Capture the cell that displays the provided text and extract its [X, Y] central coordinate. 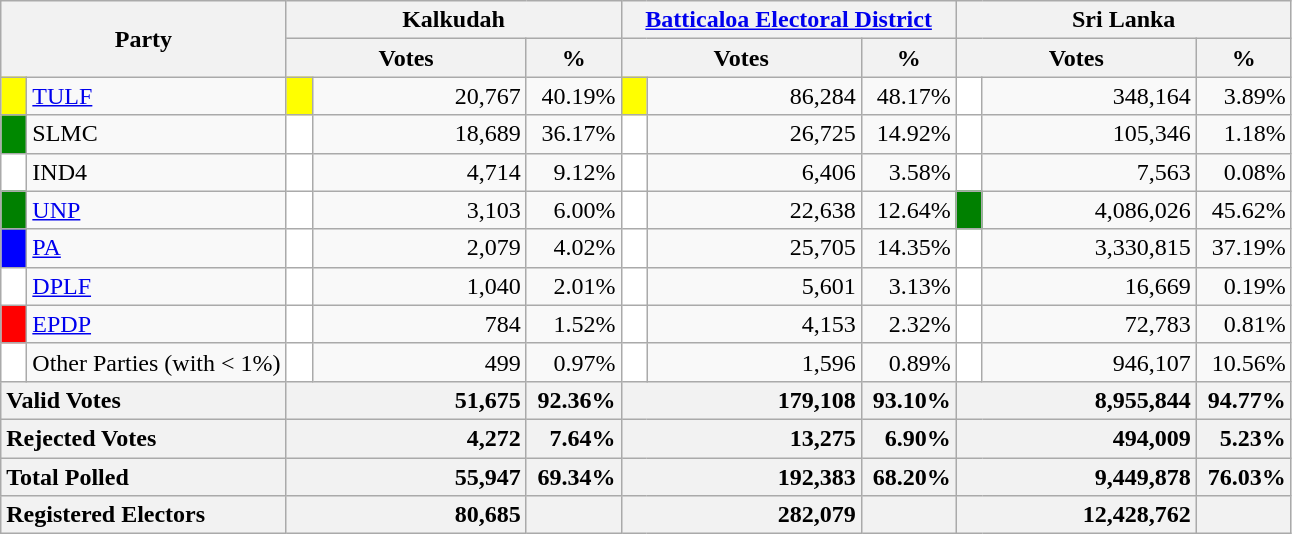
282,079 [741, 515]
1,596 [754, 362]
26,725 [754, 134]
4,272 [406, 438]
0.81% [1244, 324]
16,669 [1089, 286]
0.19% [1244, 286]
PA [156, 248]
12,428,762 [1076, 515]
7.64% [574, 438]
4,153 [754, 324]
1.52% [574, 324]
192,383 [741, 477]
93.10% [908, 400]
25,705 [754, 248]
12.64% [908, 210]
69.34% [574, 477]
Sri Lanka [1124, 20]
3,103 [419, 210]
9,449,878 [1076, 477]
Registered Electors [144, 515]
13,275 [741, 438]
Batticaloa Electoral District [788, 20]
EPDP [156, 324]
3.58% [908, 172]
37.19% [1244, 248]
499 [419, 362]
2.32% [908, 324]
3.89% [1244, 96]
80,685 [406, 515]
36.17% [574, 134]
55,947 [406, 477]
4,714 [419, 172]
1.18% [1244, 134]
Kalkudah [454, 20]
1,040 [419, 286]
Valid Votes [144, 400]
51,675 [406, 400]
2.01% [574, 286]
5.23% [1244, 438]
IND4 [156, 172]
DPLF [156, 286]
40.19% [574, 96]
SLMC [156, 134]
4,086,026 [1089, 210]
86,284 [754, 96]
Party [144, 39]
8,955,844 [1076, 400]
105,346 [1089, 134]
Other Parties (with < 1%) [156, 362]
494,009 [1076, 438]
18,689 [419, 134]
784 [419, 324]
68.20% [908, 477]
6.90% [908, 438]
5,601 [754, 286]
179,108 [741, 400]
TULF [156, 96]
3.13% [908, 286]
2,079 [419, 248]
946,107 [1089, 362]
10.56% [1244, 362]
4.02% [574, 248]
72,783 [1089, 324]
94.77% [1244, 400]
Rejected Votes [144, 438]
14.35% [908, 248]
UNP [156, 210]
48.17% [908, 96]
14.92% [908, 134]
Total Polled [144, 477]
76.03% [1244, 477]
22,638 [754, 210]
9.12% [574, 172]
3,330,815 [1089, 248]
6,406 [754, 172]
92.36% [574, 400]
348,164 [1089, 96]
0.97% [574, 362]
6.00% [574, 210]
7,563 [1089, 172]
20,767 [419, 96]
45.62% [1244, 210]
0.89% [908, 362]
0.08% [1244, 172]
